Capture the cell that displays the provided text and extract its [x, y] central coordinate. 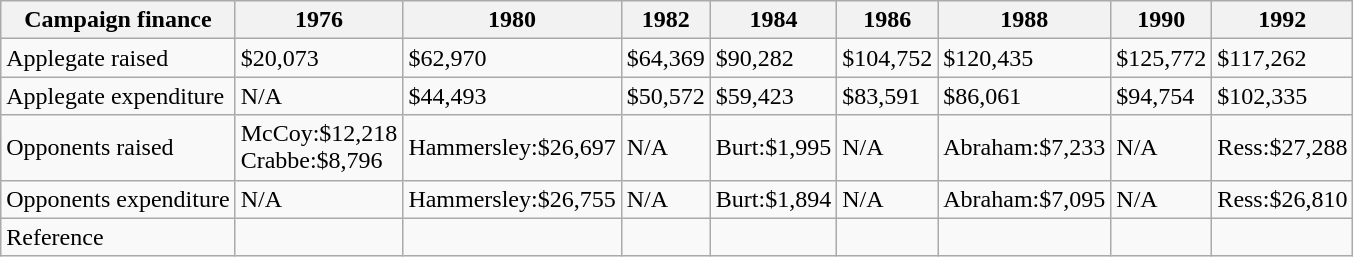
$83,591 [888, 96]
Abraham:$7,233 [1024, 148]
$20,073 [319, 58]
1980 [512, 20]
$104,752 [888, 58]
$86,061 [1024, 96]
Opponents raised [118, 148]
$94,754 [1162, 96]
$117,262 [1282, 58]
1988 [1024, 20]
1992 [1282, 20]
Abraham:$7,095 [1024, 199]
1990 [1162, 20]
Hammersley:$26,697 [512, 148]
Reference [118, 237]
$64,369 [666, 58]
$44,493 [512, 96]
Burt:$1,995 [773, 148]
$120,435 [1024, 58]
$62,970 [512, 58]
Opponents expenditure [118, 199]
Applegate expenditure [118, 96]
Burt:$1,894 [773, 199]
Campaign finance [118, 20]
1976 [319, 20]
Applegate raised [118, 58]
$125,772 [1162, 58]
$90,282 [773, 58]
Ress:$26,810 [1282, 199]
Ress:$27,288 [1282, 148]
1986 [888, 20]
$59,423 [773, 96]
1984 [773, 20]
McCoy:$12,218 Crabbe:$8,796 [319, 148]
Hammersley:$26,755 [512, 199]
$50,572 [666, 96]
$102,335 [1282, 96]
1982 [666, 20]
